Extract the [x, y] coordinate from the center of the cell holding the provided text.  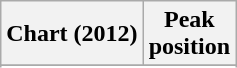
Chart (2012) [72, 34]
Peakposition [189, 34]
